Scan for the cell matching the given text and deliver its [x, y] coordinate at center. 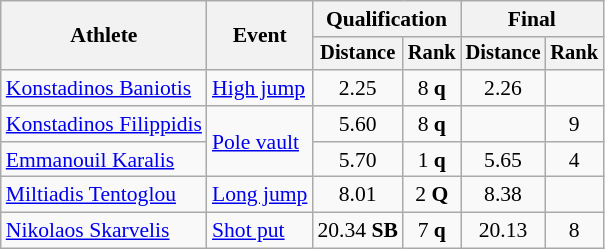
5.60 [358, 124]
Athlete [104, 36]
Pole vault [260, 142]
2.26 [504, 88]
Nikolaos Skarvelis [104, 231]
5.70 [358, 160]
Konstadinos Baniotis [104, 88]
2.25 [358, 88]
Final [532, 19]
Shot put [260, 231]
Qualification [386, 19]
8.38 [504, 195]
2 Q [432, 195]
5.65 [504, 160]
4 [574, 160]
8.01 [358, 195]
8 [574, 231]
Emmanouil Karalis [104, 160]
Konstadinos Filippidis [104, 124]
Miltiadis Tentoglou [104, 195]
1 q [432, 160]
Event [260, 36]
7 q [432, 231]
20.13 [504, 231]
9 [574, 124]
20.34 SB [358, 231]
High jump [260, 88]
Long jump [260, 195]
